Locate the cell with the specified text and output its (X, Y) center coordinate. 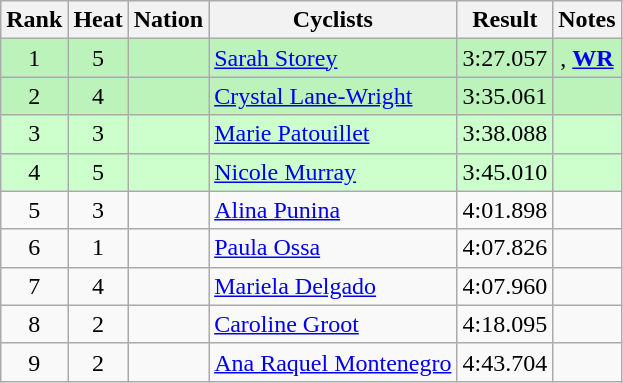
Heat (98, 20)
Mariela Delgado (333, 286)
Nation (168, 20)
Nicole Murray (333, 172)
3:27.057 (505, 58)
Cyclists (333, 20)
4:01.898 (505, 210)
3:35.061 (505, 96)
8 (34, 324)
Crystal Lane-Wright (333, 96)
3:45.010 (505, 172)
Rank (34, 20)
4:07.826 (505, 248)
, WR (587, 58)
3:38.088 (505, 134)
Caroline Groot (333, 324)
4:07.960 (505, 286)
Notes (587, 20)
Sarah Storey (333, 58)
Paula Ossa (333, 248)
Result (505, 20)
4:18.095 (505, 324)
Ana Raquel Montenegro (333, 362)
7 (34, 286)
Marie Patouillet (333, 134)
Alina Punina (333, 210)
4:43.704 (505, 362)
6 (34, 248)
9 (34, 362)
